Determine the [x, y] coordinate at the center of the cell enclosing the given text.  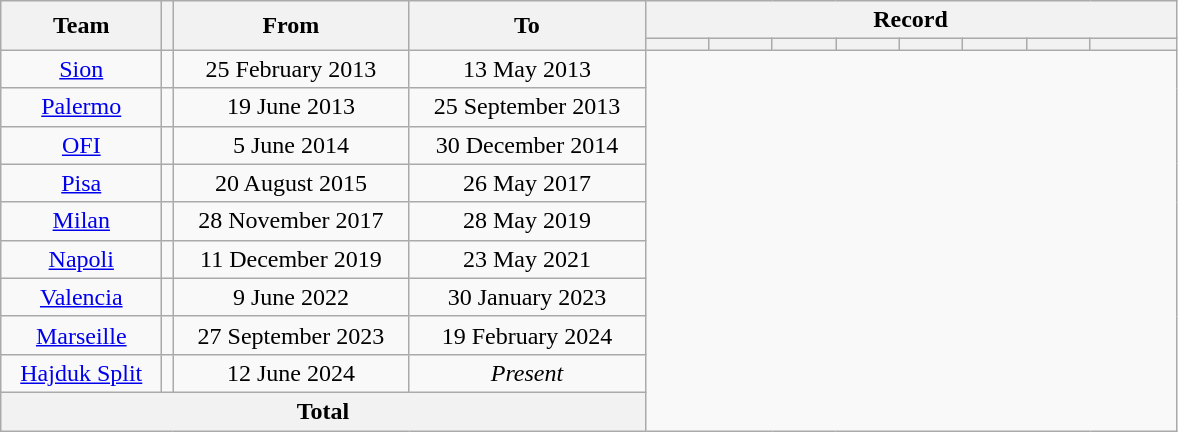
30 December 2014 [527, 145]
Palermo [82, 107]
11 December 2019 [291, 259]
13 May 2013 [527, 69]
23 May 2021 [527, 259]
20 August 2015 [291, 183]
25 February 2013 [291, 69]
Record [910, 20]
Milan [82, 221]
OFI [82, 145]
Pisa [82, 183]
5 June 2014 [291, 145]
Sion [82, 69]
28 May 2019 [527, 221]
To [527, 26]
25 September 2013 [527, 107]
From [291, 26]
Present [527, 373]
28 November 2017 [291, 221]
12 June 2024 [291, 373]
Hajduk Split [82, 373]
Marseille [82, 335]
27 September 2023 [291, 335]
19 June 2013 [291, 107]
Team [82, 26]
26 May 2017 [527, 183]
9 June 2022 [291, 297]
Valencia [82, 297]
30 January 2023 [527, 297]
19 February 2024 [527, 335]
Napoli [82, 259]
Total [323, 411]
